Locate the cell with the specified text and output its [x, y] center coordinate. 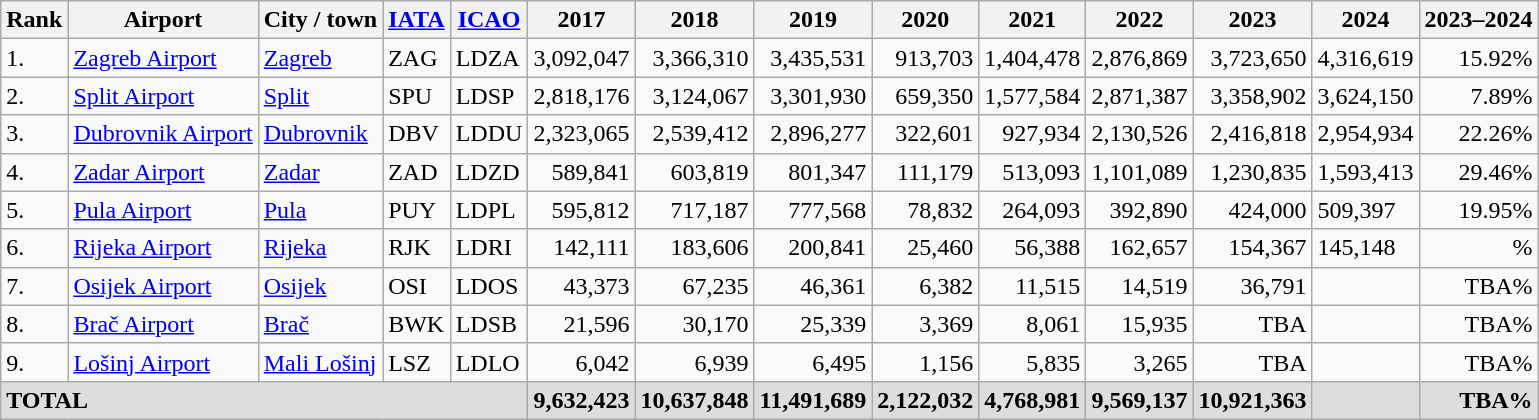
LDOS [489, 286]
Brač [320, 324]
5. [34, 210]
IATA [417, 20]
11,515 [1032, 286]
2,871,387 [1140, 96]
11,491,689 [813, 400]
SPU [417, 96]
15,935 [1140, 324]
927,934 [1032, 134]
2020 [926, 20]
142,111 [582, 248]
LDSB [489, 324]
1,230,835 [1252, 172]
2019 [813, 20]
1,593,413 [1366, 172]
3,723,650 [1252, 58]
78,832 [926, 210]
4,768,981 [1032, 400]
Mali Lošinj [320, 362]
595,812 [582, 210]
56,388 [1032, 248]
LDZA [489, 58]
1,577,584 [1032, 96]
2,130,526 [1140, 134]
10,921,363 [1252, 400]
2. [34, 96]
3,435,531 [813, 58]
717,187 [694, 210]
1,101,089 [1140, 172]
603,819 [694, 172]
424,000 [1252, 210]
162,657 [1140, 248]
Lošinj Airport [163, 362]
Zagreb [320, 58]
2018 [694, 20]
5,835 [1032, 362]
29.46% [1478, 172]
111,179 [926, 172]
1,404,478 [1032, 58]
25,460 [926, 248]
Rijeka Airport [163, 248]
2017 [582, 20]
183,606 [694, 248]
LSZ [417, 362]
Rank [34, 20]
2023 [1252, 20]
154,367 [1252, 248]
6,495 [813, 362]
589,841 [582, 172]
145,148 [1366, 248]
Pula [320, 210]
264,093 [1032, 210]
509,397 [1366, 210]
2,539,412 [694, 134]
6,939 [694, 362]
3,358,902 [1252, 96]
Osijek Airport [163, 286]
3,301,930 [813, 96]
392,890 [1140, 210]
2,954,934 [1366, 134]
3,124,067 [694, 96]
25,339 [813, 324]
Zadar Airport [163, 172]
3,369 [926, 324]
4. [34, 172]
2024 [1366, 20]
3,366,310 [694, 58]
TOTAL [264, 400]
4,316,619 [1366, 58]
2,416,818 [1252, 134]
659,350 [926, 96]
913,703 [926, 58]
Rijeka [320, 248]
46,361 [813, 286]
LDDU [489, 134]
6,382 [926, 286]
2023–2024 [1478, 20]
2021 [1032, 20]
7.89% [1478, 96]
2,896,277 [813, 134]
3,624,150 [1366, 96]
19.95% [1478, 210]
9,569,137 [1140, 400]
LDLO [489, 362]
City / town [320, 20]
LDZD [489, 172]
36,791 [1252, 286]
Dubrovnik [320, 134]
LDRI [489, 248]
21,596 [582, 324]
LDSP [489, 96]
Airport [163, 20]
ZAD [417, 172]
% [1478, 248]
43,373 [582, 286]
RJK [417, 248]
Split Airport [163, 96]
9,632,423 [582, 400]
801,347 [813, 172]
OSI [417, 286]
513,093 [1032, 172]
2,323,065 [582, 134]
Osijek [320, 286]
Zagreb Airport [163, 58]
1,156 [926, 362]
6. [34, 248]
30,170 [694, 324]
3,092,047 [582, 58]
9. [34, 362]
1. [34, 58]
22.26% [1478, 134]
BWK [417, 324]
DBV [417, 134]
8,061 [1032, 324]
2022 [1140, 20]
322,601 [926, 134]
PUY [417, 210]
2,818,176 [582, 96]
Split [320, 96]
Dubrovnik Airport [163, 134]
3,265 [1140, 362]
Pula Airport [163, 210]
14,519 [1140, 286]
2,876,869 [1140, 58]
2,122,032 [926, 400]
3. [34, 134]
ICAO [489, 20]
200,841 [813, 248]
7. [34, 286]
67,235 [694, 286]
777,568 [813, 210]
15.92% [1478, 58]
LDPL [489, 210]
Brač Airport [163, 324]
Zadar [320, 172]
8. [34, 324]
6,042 [582, 362]
10,637,848 [694, 400]
ZAG [417, 58]
